Output the (X, Y) coordinate of the center of the cell containing the given text.  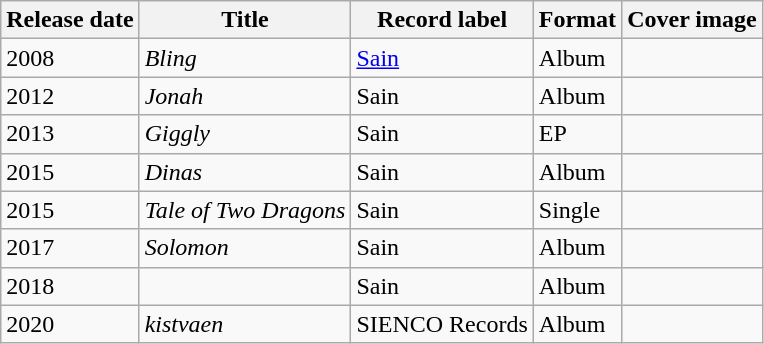
Release date (70, 20)
EP (577, 134)
2012 (70, 96)
Solomon (245, 248)
kistvaen (245, 324)
2018 (70, 286)
2008 (70, 58)
Bling (245, 58)
Record label (442, 20)
2013 (70, 134)
Dinas (245, 172)
Giggly (245, 134)
2017 (70, 248)
Tale of Two Dragons (245, 210)
Cover image (692, 20)
Single (577, 210)
Jonah (245, 96)
SIENCO Records (442, 324)
Format (577, 20)
Title (245, 20)
2020 (70, 324)
